Capture the cell that displays the provided text and extract its [x, y] central coordinate. 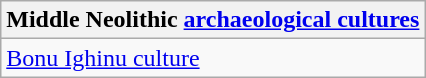
Middle Neolithic archaeological cultures [213, 20]
Bonu Ighinu culture [213, 58]
